Determine the (X, Y) coordinate at the center of the cell enclosing the given text.  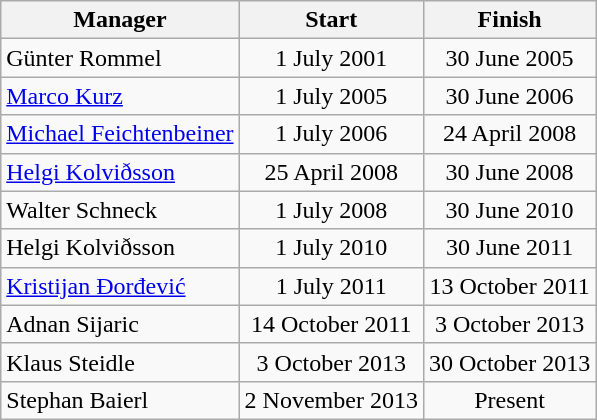
Walter Schneck (120, 210)
Kristijan Đorđević (120, 286)
Michael Feichtenbeiner (120, 134)
30 October 2013 (509, 362)
1 July 2001 (331, 58)
30 June 2008 (509, 172)
Adnan Sijaric (120, 324)
Present (509, 400)
30 June 2006 (509, 96)
14 October 2011 (331, 324)
Marco Kurz (120, 96)
1 July 2006 (331, 134)
Günter Rommel (120, 58)
13 October 2011 (509, 286)
Klaus Steidle (120, 362)
Finish (509, 20)
Manager (120, 20)
30 June 2011 (509, 248)
1 July 2005 (331, 96)
Stephan Baierl (120, 400)
25 April 2008 (331, 172)
24 April 2008 (509, 134)
30 June 2005 (509, 58)
1 July 2010 (331, 248)
2 November 2013 (331, 400)
1 July 2008 (331, 210)
30 June 2010 (509, 210)
Start (331, 20)
1 July 2011 (331, 286)
